Locate the cell with the specified text and output its [x, y] center coordinate. 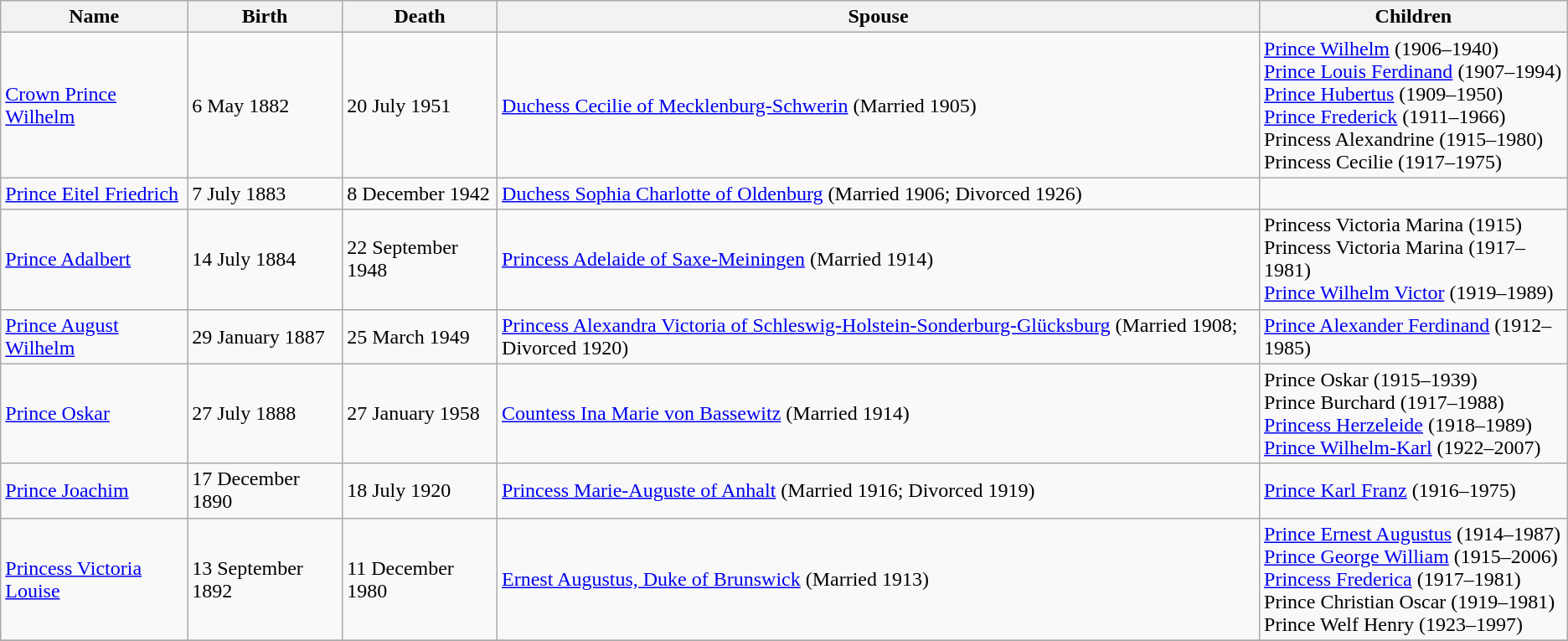
Prince Alexander Ferdinand (1912–1985) [1414, 337]
Crown Prince Wilhelm [94, 106]
Countess Ina Marie von Bassewitz (Married 1914) [879, 414]
14 July 1884 [265, 260]
Princess Victoria Marina (1915)Princess Victoria Marina (1917–1981)Prince Wilhelm Victor (1919–1989) [1414, 260]
18 July 1920 [420, 491]
Prince Adalbert [94, 260]
Prince Oskar [94, 414]
Prince August Wilhelm [94, 337]
13 September 1892 [265, 579]
Duchess Sophia Charlotte of Oldenburg (Married 1906; Divorced 1926) [879, 194]
Children [1414, 17]
Princess Victoria Louise [94, 579]
Prince Karl Franz (1916–1975) [1414, 491]
17 December 1890 [265, 491]
Duchess Cecilie of Mecklenburg-Schwerin (Married 1905) [879, 106]
20 July 1951 [420, 106]
Death [420, 17]
11 December 1980 [420, 579]
Name [94, 17]
22 September 1948 [420, 260]
Princess Adelaide of Saxe-Meiningen (Married 1914) [879, 260]
7 July 1883 [265, 194]
Ernest Augustus, Duke of Brunswick (Married 1913) [879, 579]
8 December 1942 [420, 194]
Birth [265, 17]
27 January 1958 [420, 414]
Spouse [879, 17]
Prince Oskar (1915–1939)Prince Burchard (1917–1988)Princess Herzeleide (1918–1989)Prince Wilhelm-Karl (1922–2007) [1414, 414]
29 January 1887 [265, 337]
Prince Joachim [94, 491]
25 March 1949 [420, 337]
Princess Marie-Auguste of Anhalt (Married 1916; Divorced 1919) [879, 491]
27 July 1888 [265, 414]
Prince Eitel Friedrich [94, 194]
Princess Alexandra Victoria of Schleswig-Holstein-Sonderburg-Glücksburg (Married 1908; Divorced 1920) [879, 337]
6 May 1882 [265, 106]
